For the text-containing cell, return its midpoint in [x, y] coordinate format. 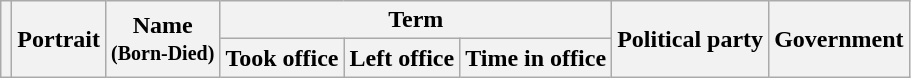
Name(Born-Died) [162, 39]
Left office [402, 58]
Took office [282, 58]
Portrait [59, 39]
Government [839, 39]
Term [416, 20]
Political party [690, 39]
Time in office [536, 58]
